Locate the cell with the specified text and output its [X, Y] center coordinate. 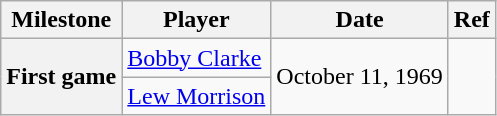
First game [62, 77]
Ref [472, 20]
Lew Morrison [196, 96]
October 11, 1969 [360, 77]
Player [196, 20]
Bobby Clarke [196, 58]
Milestone [62, 20]
Date [360, 20]
